Output the (x, y) coordinate of the center of the cell containing the given text.  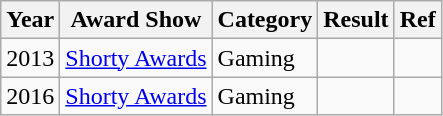
Ref (418, 20)
Award Show (136, 20)
2013 (30, 58)
2016 (30, 96)
Year (30, 20)
Result (356, 20)
Category (265, 20)
